Find where the given text appears and provide that cell's center as (x, y) coordinate. 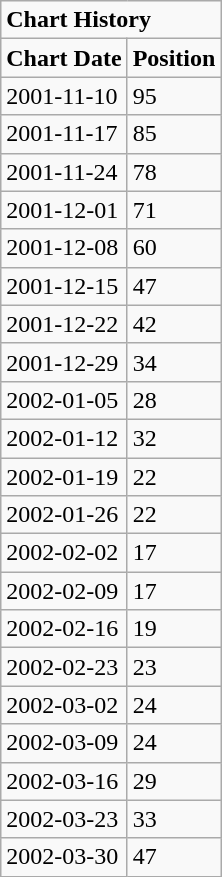
28 (174, 400)
2001-12-01 (64, 210)
2001-12-15 (64, 286)
Chart Date (64, 58)
2002-02-02 (64, 553)
2002-03-30 (64, 857)
71 (174, 210)
2002-01-19 (64, 477)
2002-01-05 (64, 400)
2002-01-12 (64, 438)
2001-11-17 (64, 134)
2002-02-23 (64, 667)
2001-12-08 (64, 248)
95 (174, 96)
2001-12-22 (64, 324)
2001-12-29 (64, 362)
2002-03-02 (64, 705)
Chart History (111, 20)
33 (174, 819)
2002-01-26 (64, 515)
29 (174, 781)
34 (174, 362)
Position (174, 58)
32 (174, 438)
60 (174, 248)
2002-02-16 (64, 629)
42 (174, 324)
2002-03-23 (64, 819)
78 (174, 172)
2001-11-10 (64, 96)
23 (174, 667)
85 (174, 134)
2001-11-24 (64, 172)
2002-02-09 (64, 591)
2002-03-09 (64, 743)
19 (174, 629)
2002-03-16 (64, 781)
